From the cell containing the given text, extract its center point as [x, y] coordinate. 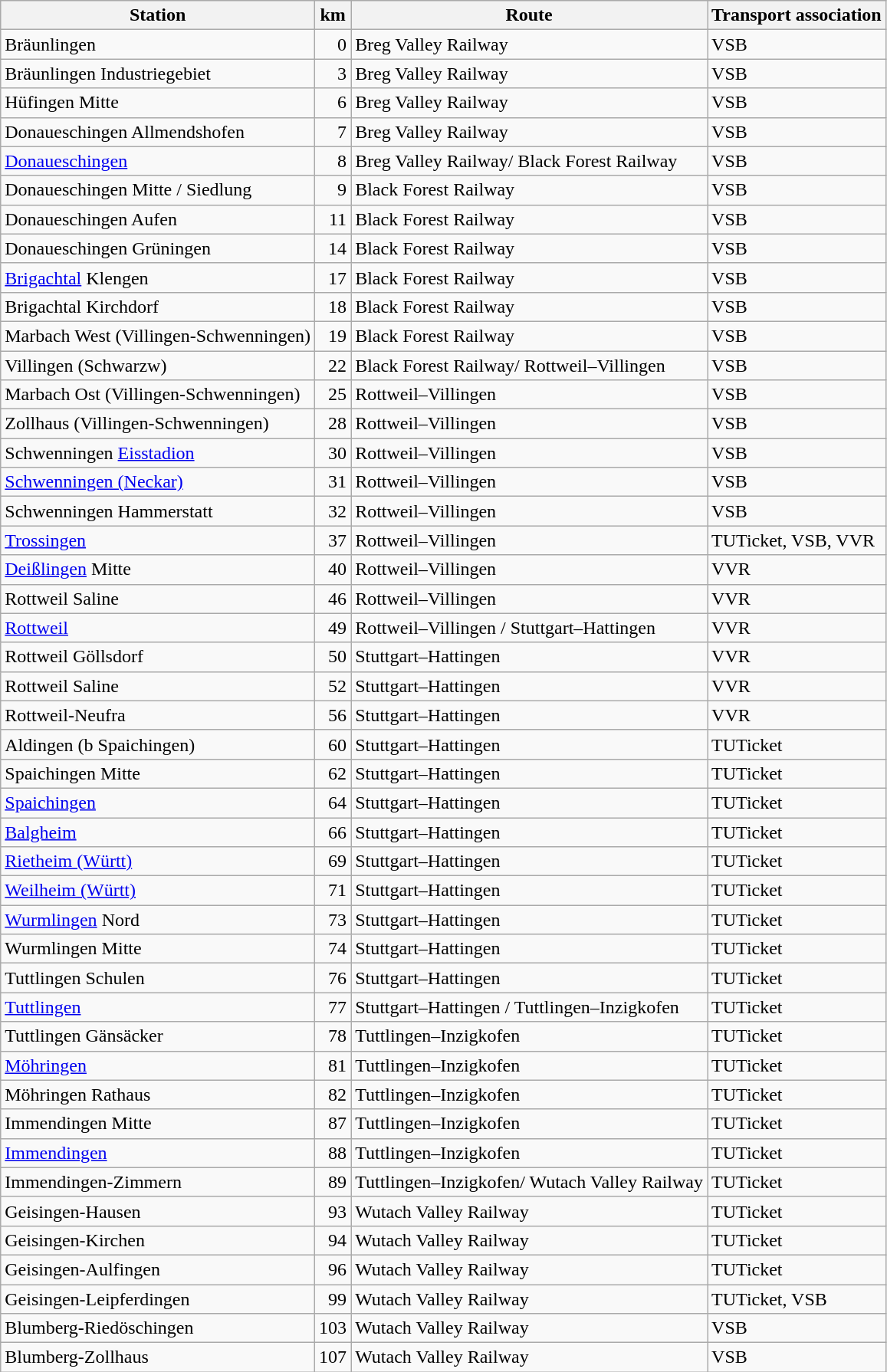
Villingen (Schwarzw) [158, 366]
88 [333, 1153]
37 [333, 540]
18 [333, 307]
30 [333, 453]
40 [333, 569]
Tuttlingen–Inzigkofen/ Wutach Valley Railway [529, 1182]
93 [333, 1211]
Donaueschingen Mitte / Siedlung [158, 190]
Immendingen-Zimmern [158, 1182]
103 [333, 1328]
Breg Valley Railway/ Black Forest Railway [529, 161]
Schwenningen Hammerstatt [158, 511]
Immendingen Mitte [158, 1124]
Möhringen Rathaus [158, 1095]
Geisingen-Aulfingen [158, 1269]
Transport association [797, 15]
28 [333, 424]
km [333, 15]
Wurmlingen Mitte [158, 949]
14 [333, 248]
71 [333, 891]
Wurmlingen Nord [158, 920]
69 [333, 862]
Geisingen-Kirchen [158, 1240]
89 [333, 1182]
11 [333, 219]
22 [333, 366]
TUTicket, VSB, VVR [797, 540]
60 [333, 744]
Tuttlingen [158, 1007]
Donaueschingen Grüningen [158, 248]
19 [333, 336]
7 [333, 132]
Geisingen-Leipferdingen [158, 1299]
73 [333, 920]
77 [333, 1007]
94 [333, 1240]
Tuttlingen Schulen [158, 978]
9 [333, 190]
49 [333, 628]
Rietheim (Württ) [158, 862]
Blumberg-Zollhaus [158, 1357]
Spaichingen Mitte [158, 773]
Donaueschingen Aufen [158, 219]
Rottweil Göllsdorf [158, 657]
62 [333, 773]
31 [333, 482]
Deißlingen Mitte [158, 569]
46 [333, 599]
Donaueschingen Allmendshofen [158, 132]
Schwenningen Eisstadion [158, 453]
Bräunlingen Industriegebiet [158, 74]
52 [333, 686]
78 [333, 1036]
Geisingen-Hausen [158, 1211]
Stuttgart–Hattingen / Tuttlingen–Inzigkofen [529, 1007]
3 [333, 74]
Blumberg-Riedöschingen [158, 1328]
Trossingen [158, 540]
Bräunlingen [158, 44]
0 [333, 44]
32 [333, 511]
50 [333, 657]
TUTicket, VSB [797, 1299]
Marbach Ost (Villingen-Schwenningen) [158, 395]
Marbach West (Villingen-Schwenningen) [158, 336]
Rottweil [158, 628]
Balgheim [158, 832]
Rottweil-Neufra [158, 715]
Route [529, 15]
81 [333, 1065]
Donaueschingen [158, 161]
82 [333, 1095]
25 [333, 395]
56 [333, 715]
96 [333, 1269]
Tuttlingen Gänsäcker [158, 1036]
Immendingen [158, 1153]
74 [333, 949]
Schwenningen (Neckar) [158, 482]
Brigachtal Klengen [158, 277]
Station [158, 15]
Weilheim (Württ) [158, 891]
8 [333, 161]
6 [333, 103]
107 [333, 1357]
Black Forest Railway/ Rottweil–Villingen [529, 366]
76 [333, 978]
Rottweil–Villingen / Stuttgart–Hattingen [529, 628]
Zollhaus (Villingen-Schwenningen) [158, 424]
Brigachtal Kirchdorf [158, 307]
17 [333, 277]
64 [333, 803]
Möhringen [158, 1065]
Hüfingen Mitte [158, 103]
Aldingen (b Spaichingen) [158, 744]
87 [333, 1124]
66 [333, 832]
99 [333, 1299]
Spaichingen [158, 803]
